Identify which cell holds the provided text, then report its [x, y] central coordinate. 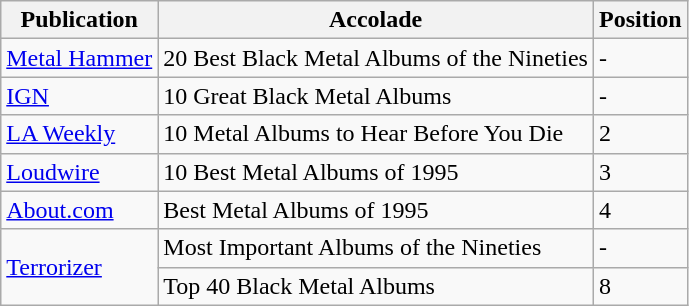
Terrorizer [80, 267]
10 Metal Albums to Hear Before You Die [376, 134]
LA Weekly [80, 134]
4 [640, 210]
Top 40 Black Metal Albums [376, 286]
Best Metal Albums of 1995 [376, 210]
About.com [80, 210]
8 [640, 286]
Metal Hammer [80, 58]
2 [640, 134]
IGN [80, 96]
20 Best Black Metal Albums of the Nineties [376, 58]
Loudwire [80, 172]
Most Important Albums of the Nineties [376, 248]
Publication [80, 20]
10 Great Black Metal Albums [376, 96]
Position [640, 20]
Accolade [376, 20]
10 Best Metal Albums of 1995 [376, 172]
3 [640, 172]
